Pinpoint the cell where the given text exists, returning its [x, y] midpoint coordinate. 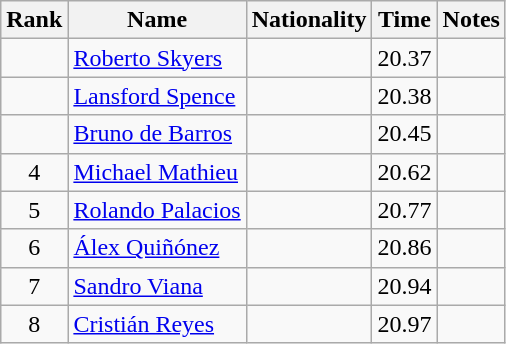
4 [34, 172]
20.37 [404, 58]
Notes [471, 20]
Cristián Reyes [157, 324]
6 [34, 248]
20.45 [404, 134]
Name [157, 20]
20.77 [404, 210]
20.97 [404, 324]
Lansford Spence [157, 96]
5 [34, 210]
Nationality [309, 20]
Bruno de Barros [157, 134]
7 [34, 286]
Roberto Skyers [157, 58]
20.94 [404, 286]
20.62 [404, 172]
Michael Mathieu [157, 172]
20.86 [404, 248]
Time [404, 20]
8 [34, 324]
Rolando Palacios [157, 210]
Sandro Viana [157, 286]
Álex Quiñónez [157, 248]
Rank [34, 20]
20.38 [404, 96]
